Provide the [x, y] coordinate of the cell's center where the given text is located.  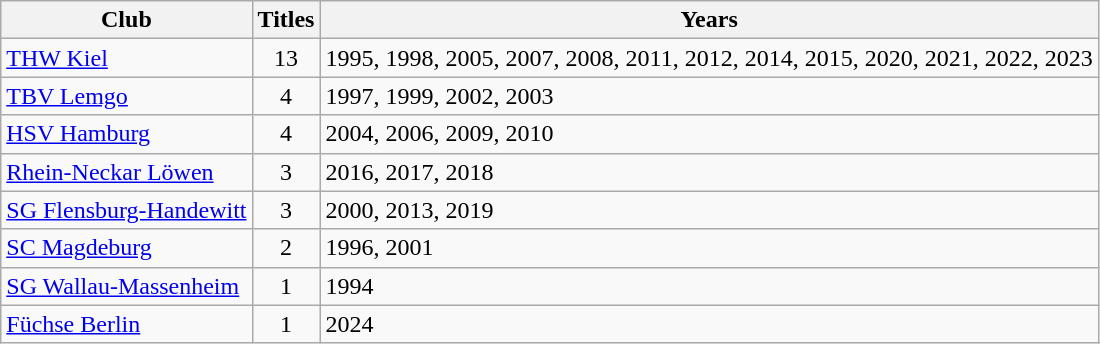
TBV Lemgo [126, 96]
SG Flensburg-Handewitt [126, 210]
THW Kiel [126, 58]
1995, 1998, 2005, 2007, 2008, 2011, 2012, 2014, 2015, 2020, 2021, 2022, 2023 [709, 58]
2024 [709, 324]
2016, 2017, 2018 [709, 172]
2000, 2013, 2019 [709, 210]
Rhein-Neckar Löwen [126, 172]
2 [286, 248]
Club [126, 20]
1996, 2001 [709, 248]
SG Wallau-Massenheim [126, 286]
2004, 2006, 2009, 2010 [709, 134]
1994 [709, 286]
Years [709, 20]
13 [286, 58]
HSV Hamburg [126, 134]
Füchse Berlin [126, 324]
Titles [286, 20]
SC Magdeburg [126, 248]
1997, 1999, 2002, 2003 [709, 96]
